Search for the cell housing the specified text and yield its (x, y) center coordinate. 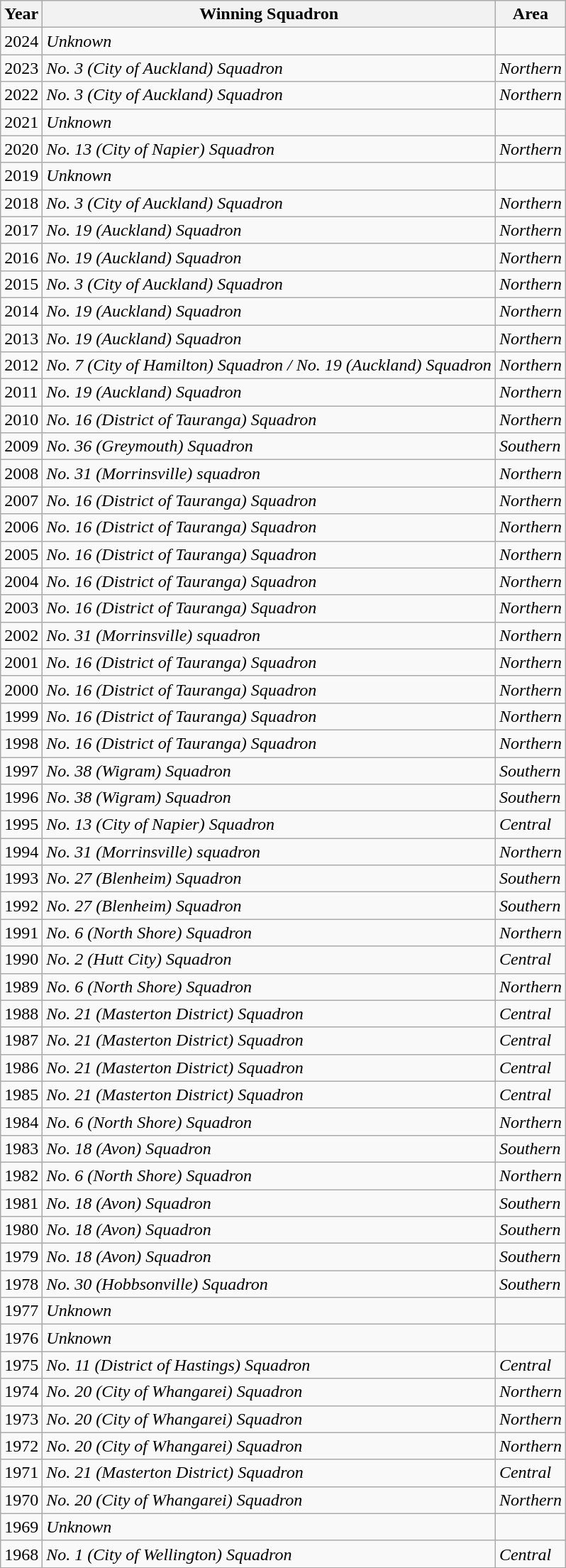
1996 (21, 798)
2003 (21, 608)
2015 (21, 284)
1988 (21, 1014)
1977 (21, 1311)
Winning Squadron (270, 14)
2023 (21, 68)
No. 2 (Hutt City) Squadron (270, 960)
2010 (21, 420)
1968 (21, 1554)
1986 (21, 1068)
2018 (21, 203)
1991 (21, 933)
1982 (21, 1175)
2000 (21, 689)
1998 (21, 743)
1992 (21, 906)
No. 7 (City of Hamilton) Squadron / No. 19 (Auckland) Squadron (270, 366)
2016 (21, 257)
1997 (21, 770)
1984 (21, 1122)
2012 (21, 366)
1983 (21, 1148)
1987 (21, 1041)
Year (21, 14)
2020 (21, 149)
No. 11 (District of Hastings) Squadron (270, 1365)
1973 (21, 1419)
1971 (21, 1473)
2017 (21, 230)
2024 (21, 41)
1981 (21, 1203)
1990 (21, 960)
1994 (21, 852)
2001 (21, 662)
2013 (21, 339)
1999 (21, 716)
2005 (21, 554)
2022 (21, 95)
2014 (21, 311)
1969 (21, 1527)
No. 1 (City of Wellington) Squadron (270, 1554)
1970 (21, 1500)
1972 (21, 1446)
1979 (21, 1257)
No. 30 (Hobbsonville) Squadron (270, 1284)
1980 (21, 1230)
1975 (21, 1365)
1985 (21, 1095)
1974 (21, 1392)
1989 (21, 987)
2008 (21, 473)
Area (531, 14)
2002 (21, 635)
2006 (21, 527)
1976 (21, 1338)
1995 (21, 825)
1993 (21, 879)
2011 (21, 393)
2019 (21, 176)
2004 (21, 581)
2007 (21, 500)
No. 36 (Greymouth) Squadron (270, 446)
2021 (21, 122)
1978 (21, 1284)
2009 (21, 446)
